Capture the cell that displays the provided text and extract its [x, y] central coordinate. 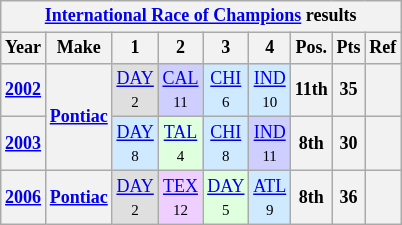
Pos. [312, 48]
Make [78, 48]
IND11 [270, 144]
IND10 [270, 90]
TEX12 [180, 197]
CAL11 [180, 90]
TAL4 [180, 144]
2 [180, 48]
International Race of Champions results [201, 16]
1 [135, 48]
2002 [24, 90]
35 [348, 90]
CHI8 [226, 144]
DAY8 [135, 144]
DAY5 [226, 197]
30 [348, 144]
4 [270, 48]
11th [312, 90]
36 [348, 197]
Year [24, 48]
2006 [24, 197]
Pts [348, 48]
Ref [383, 48]
CHI6 [226, 90]
2003 [24, 144]
ATL9 [270, 197]
3 [226, 48]
